From the cell containing the given text, extract its center point as [X, Y] coordinate. 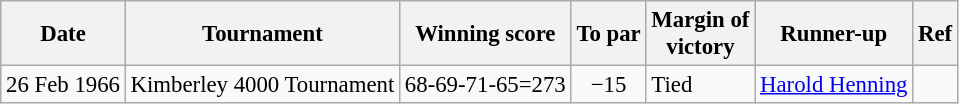
Ref [936, 34]
Runner-up [834, 34]
68-69-71-65=273 [486, 85]
Kimberley 4000 Tournament [262, 85]
Winning score [486, 34]
Tied [700, 85]
Date [63, 34]
Harold Henning [834, 85]
26 Feb 1966 [63, 85]
Tournament [262, 34]
Margin ofvictory [700, 34]
To par [608, 34]
−15 [608, 85]
